Identify which cell holds the provided text, then report its (x, y) central coordinate. 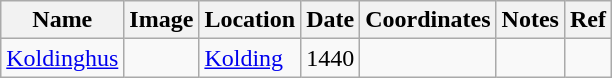
Date (330, 20)
Coordinates (428, 20)
Koldinghus (62, 58)
Notes (530, 20)
Image (162, 20)
Kolding (250, 58)
Name (62, 20)
Location (250, 20)
Ref (588, 20)
1440 (330, 58)
